Detect which cell encompasses the target text, then output its [x, y] center coordinate. 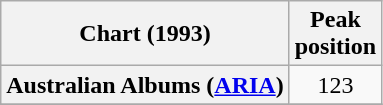
123 [335, 85]
Peakposition [335, 34]
Australian Albums (ARIA) [145, 85]
Chart (1993) [145, 34]
